Output the (X, Y) coordinate of the center of the cell containing the given text.  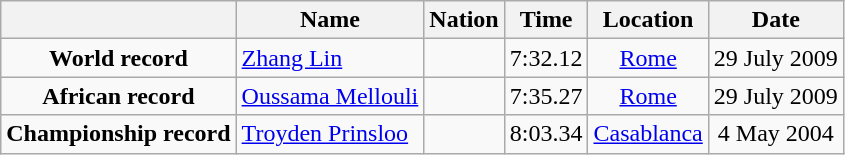
Time (546, 20)
Troyden Prinsloo (330, 134)
World record (118, 58)
7:32.12 (546, 58)
4 May 2004 (776, 134)
8:03.34 (546, 134)
Zhang Lin (330, 58)
Casablanca (648, 134)
7:35.27 (546, 96)
Oussama Mellouli (330, 96)
Nation (464, 20)
African record (118, 96)
Championship record (118, 134)
Date (776, 20)
Name (330, 20)
Location (648, 20)
